Detect which cell encompasses the target text, then output its [x, y] center coordinate. 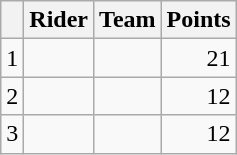
1 [12, 58]
Rider [59, 20]
Points [198, 20]
Team [128, 20]
2 [12, 96]
3 [12, 134]
21 [198, 58]
